Detect which cell encompasses the target text, then output its [X, Y] center coordinate. 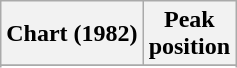
Chart (1982) [72, 34]
Peak position [189, 34]
